Locate the cell with the specified text and output its (x, y) center coordinate. 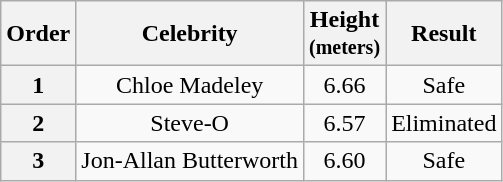
Celebrity (190, 34)
2 (38, 123)
Steve-O (190, 123)
3 (38, 161)
Order (38, 34)
Height(meters) (344, 34)
6.57 (344, 123)
Result (444, 34)
6.60 (344, 161)
1 (38, 85)
6.66 (344, 85)
Chloe Madeley (190, 85)
Eliminated (444, 123)
Jon-Allan Butterworth (190, 161)
